Return the (x, y) coordinate for the center point of the cell that contains the specified text.  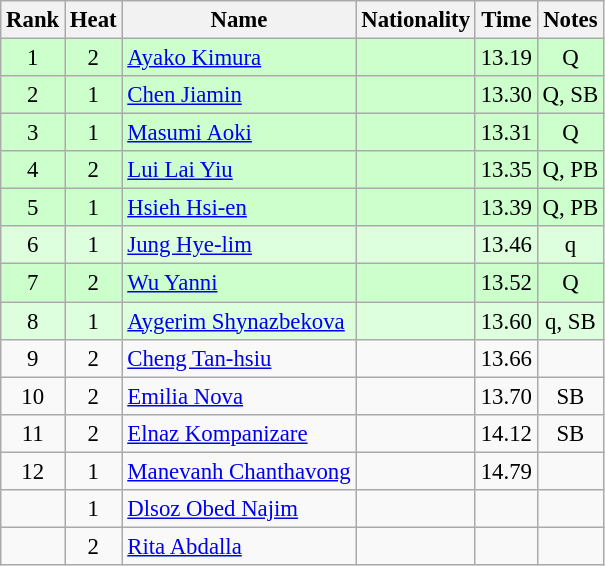
q (570, 245)
14.12 (506, 433)
13.66 (506, 358)
11 (33, 433)
Heat (94, 20)
5 (33, 208)
3 (33, 133)
13.19 (506, 58)
13.39 (506, 208)
Manevanh Chanthavong (239, 471)
8 (33, 321)
Jung Hye-lim (239, 245)
Nationality (416, 20)
Chen Jiamin (239, 95)
Q, SB (570, 95)
13.46 (506, 245)
Rank (33, 20)
13.35 (506, 170)
Elnaz Kompanizare (239, 433)
13.60 (506, 321)
13.31 (506, 133)
Cheng Tan-hsiu (239, 358)
Dlsoz Obed Najim (239, 509)
Emilia Nova (239, 396)
Masumi Aoki (239, 133)
Name (239, 20)
6 (33, 245)
13.70 (506, 396)
Aygerim Shynazbekova (239, 321)
7 (33, 283)
13.52 (506, 283)
14.79 (506, 471)
12 (33, 471)
4 (33, 170)
Lui Lai Yiu (239, 170)
q, SB (570, 321)
Time (506, 20)
Notes (570, 20)
Ayako Kimura (239, 58)
Hsieh Hsi-en (239, 208)
10 (33, 396)
9 (33, 358)
13.30 (506, 95)
Rita Abdalla (239, 546)
Wu Yanni (239, 283)
